Extract the (X, Y) coordinate from the center of the cell holding the provided text.  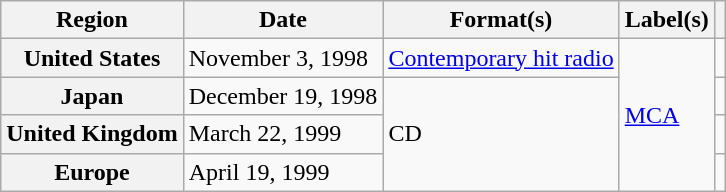
MCA (666, 115)
Label(s) (666, 20)
Contemporary hit radio (501, 58)
CD (501, 134)
Europe (92, 172)
Region (92, 20)
March 22, 1999 (283, 134)
Japan (92, 96)
United States (92, 58)
November 3, 1998 (283, 58)
Date (283, 20)
Format(s) (501, 20)
December 19, 1998 (283, 96)
April 19, 1999 (283, 172)
United Kingdom (92, 134)
